Return the [X, Y] coordinate for the center point of the cell that contains the specified text.  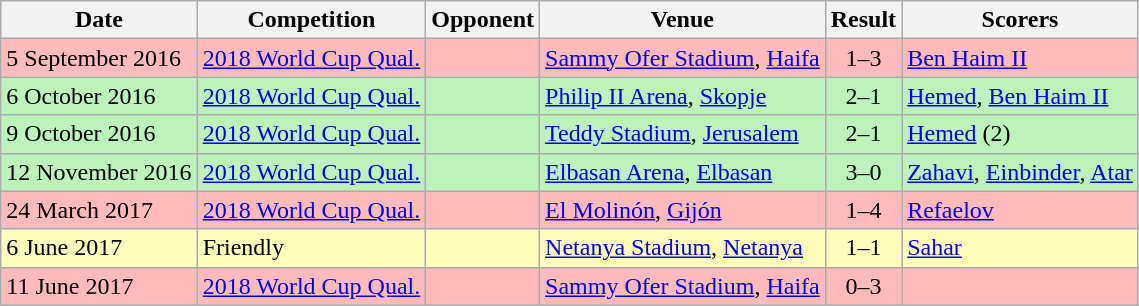
Ben Haim II [1020, 58]
Philip II Arena, Skopje [683, 96]
Hemed (2) [1020, 134]
Friendly [312, 248]
Zahavi, Einbinder, Atar [1020, 172]
6 October 2016 [99, 96]
5 September 2016 [99, 58]
12 November 2016 [99, 172]
9 October 2016 [99, 134]
Hemed, Ben Haim II [1020, 96]
3–0 [863, 172]
Teddy Stadium, Jerusalem [683, 134]
Sahar [1020, 248]
Netanya Stadium, Netanya [683, 248]
1–4 [863, 210]
Elbasan Arena, Elbasan [683, 172]
0–3 [863, 286]
Result [863, 20]
Competition [312, 20]
Scorers [1020, 20]
1–3 [863, 58]
Venue [683, 20]
Date [99, 20]
11 June 2017 [99, 286]
El Molinón, Gijón [683, 210]
1–1 [863, 248]
24 March 2017 [99, 210]
6 June 2017 [99, 248]
Refaelov [1020, 210]
Opponent [483, 20]
